Pinpoint the cell where the given text exists, returning its (x, y) midpoint coordinate. 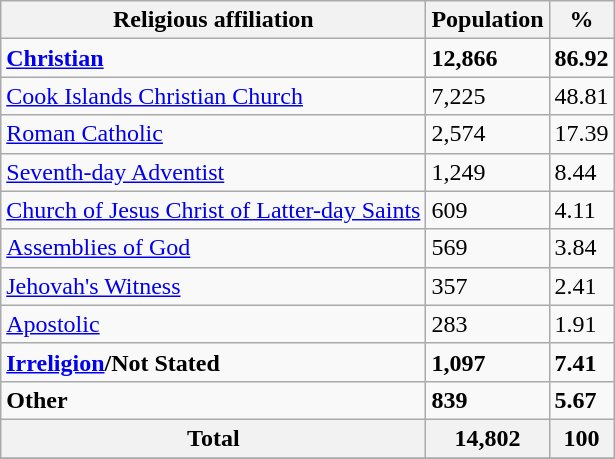
12,866 (488, 58)
7.41 (582, 362)
283 (488, 324)
Christian (214, 58)
Assemblies of God (214, 248)
Population (488, 20)
% (582, 20)
2,574 (488, 134)
Seventh-day Adventist (214, 172)
7,225 (488, 96)
839 (488, 400)
5.67 (582, 400)
14,802 (488, 438)
2.41 (582, 286)
Religious affiliation (214, 20)
100 (582, 438)
Total (214, 438)
4.11 (582, 210)
Other (214, 400)
17.39 (582, 134)
48.81 (582, 96)
1.91 (582, 324)
569 (488, 248)
3.84 (582, 248)
Church of Jesus Christ of Latter-day Saints (214, 210)
609 (488, 210)
1,249 (488, 172)
86.92 (582, 58)
Roman Catholic (214, 134)
8.44 (582, 172)
357 (488, 286)
Irreligion/Not Stated (214, 362)
1,097 (488, 362)
Cook Islands Christian Church (214, 96)
Apostolic (214, 324)
Jehovah's Witness (214, 286)
